Return the [X, Y] coordinate for the center point of the cell that contains the specified text.  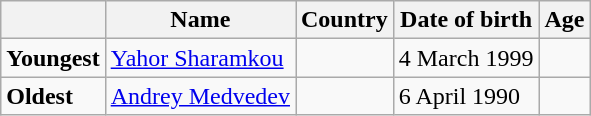
Yahor Sharamkou [200, 58]
4 March 1999 [466, 58]
Andrey Medvedev [200, 96]
Date of birth [466, 20]
Name [200, 20]
Age [564, 20]
6 April 1990 [466, 96]
Oldest [53, 96]
Country [345, 20]
Youngest [53, 58]
